From the cell containing the given text, extract its center point as [x, y] coordinate. 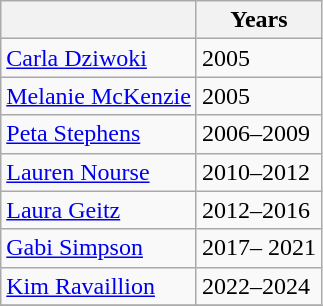
2006–2009 [258, 134]
2012–2016 [258, 210]
2010–2012 [258, 172]
2017– 2021 [258, 248]
Kim Ravaillion [99, 286]
Melanie McKenzie [99, 96]
Laura Geitz [99, 210]
Carla Dziwoki [99, 58]
Lauren Nourse [99, 172]
Peta Stephens [99, 134]
Gabi Simpson [99, 248]
Years [258, 20]
2022–2024 [258, 286]
